Determine the (x, y) coordinate at the center of the cell enclosing the given text.  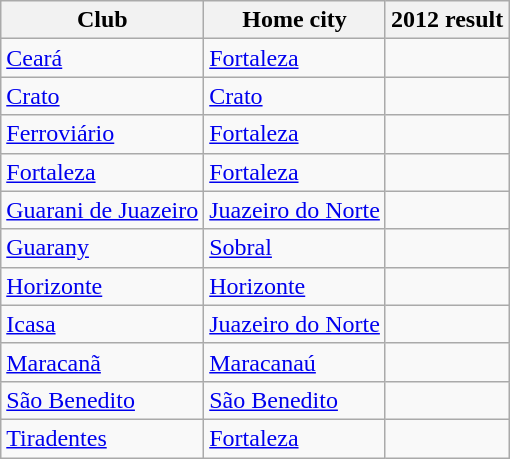
Maracanã (102, 362)
Club (102, 20)
2012 result (446, 20)
Sobral (295, 248)
Ceará (102, 58)
Guarani de Juazeiro (102, 210)
Ferroviário (102, 134)
Guarany (102, 248)
Home city (295, 20)
Maracanaú (295, 362)
Tiradentes (102, 438)
Icasa (102, 324)
